Capture the cell that displays the provided text and extract its [x, y] central coordinate. 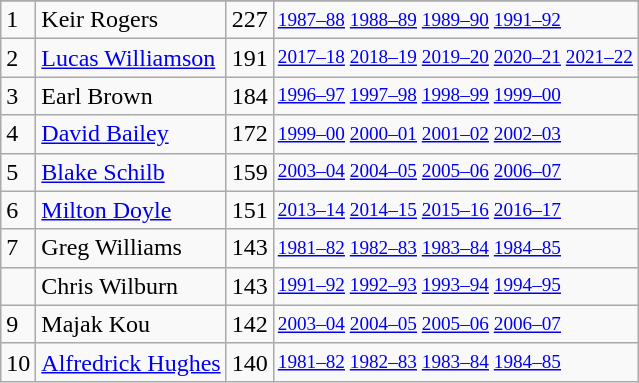
184 [250, 96]
159 [250, 172]
1999–00 2000–01 2001–02 2002–03 [455, 134]
7 [18, 248]
140 [250, 362]
1987–88 1988–89 1989–90 1991–92 [455, 20]
6 [18, 210]
3 [18, 96]
Keir Rogers [131, 20]
Chris Wilburn [131, 286]
2017–18 2018–19 2019–20 2020–21 2021–22 [455, 58]
1 [18, 20]
4 [18, 134]
142 [250, 324]
Earl Brown [131, 96]
9 [18, 324]
1996–97 1997–98 1998–99 1999–00 [455, 96]
5 [18, 172]
10 [18, 362]
151 [250, 210]
2013–14 2014–15 2015–16 2016–17 [455, 210]
191 [250, 58]
Alfredrick Hughes [131, 362]
Greg Williams [131, 248]
Milton Doyle [131, 210]
227 [250, 20]
Majak Kou [131, 324]
2 [18, 58]
172 [250, 134]
David Bailey [131, 134]
1991–92 1992–93 1993–94 1994–95 [455, 286]
Lucas Williamson [131, 58]
Blake Schilb [131, 172]
